Return the [X, Y] coordinate for the center point of the cell that contains the specified text.  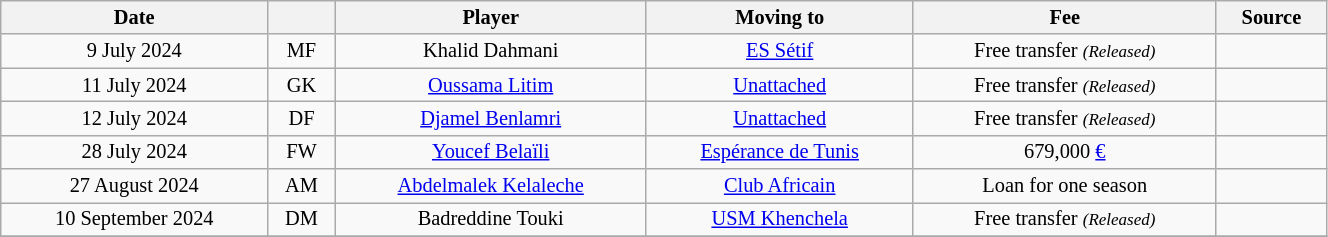
MF [302, 51]
Date [134, 17]
DF [302, 118]
Oussama Litim [490, 85]
USM Khenchela [780, 219]
27 August 2024 [134, 186]
DM [302, 219]
Youcef Belaïli [490, 152]
11 July 2024 [134, 85]
9 July 2024 [134, 51]
Espérance de Tunis [780, 152]
679,000 € [1064, 152]
Khalid Dahmani [490, 51]
Source [1271, 17]
10 September 2024 [134, 219]
GK [302, 85]
Djamel Benlamri [490, 118]
Fee [1064, 17]
28 July 2024 [134, 152]
Moving to [780, 17]
Club Africain [780, 186]
AM [302, 186]
FW [302, 152]
ES Sétif [780, 51]
Badreddine Touki [490, 219]
12 July 2024 [134, 118]
Loan for one season [1064, 186]
Abdelmalek Kelaleche [490, 186]
Player [490, 17]
